Provide the (x, y) coordinate of the cell's center where the given text is located.  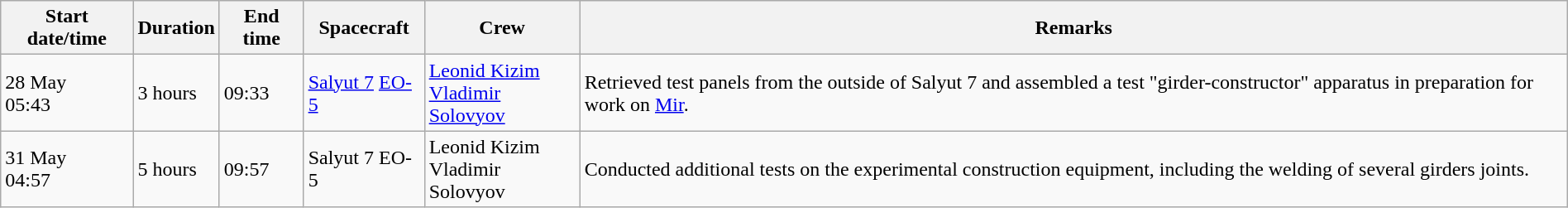
Start date/time (67, 28)
31 May04:57 (67, 169)
Retrieved test panels from the outside of Salyut 7 and assembled a test "girder-constructor" apparatus in preparation for work on Mir. (1073, 93)
28 May05:43 (67, 93)
Remarks (1073, 28)
Crew (502, 28)
Duration (176, 28)
09:33 (261, 93)
5 hours (176, 169)
Conducted additional tests on the experimental construction equipment, including the welding of several girders joints. (1073, 169)
3 hours (176, 93)
End time (261, 28)
Spacecraft (364, 28)
09:57 (261, 169)
